Locate the cell with the specified text and output its (X, Y) center coordinate. 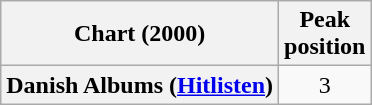
Chart (2000) (140, 34)
Danish Albums (Hitlisten) (140, 85)
3 (325, 85)
Peakposition (325, 34)
